Find where the given text appears and provide that cell's center as (x, y) coordinate. 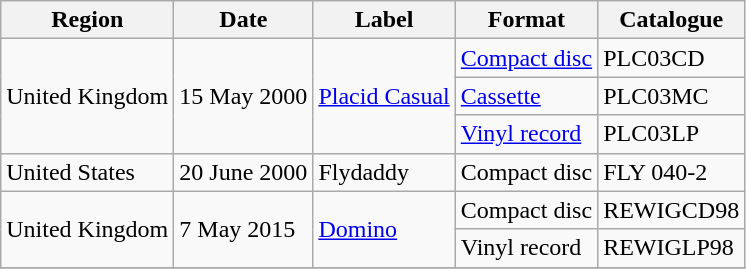
Flydaddy (384, 172)
REWIGLP98 (672, 248)
Region (88, 20)
Label (384, 20)
United States (88, 172)
Date (244, 20)
PLC03MC (672, 96)
20 June 2000 (244, 172)
7 May 2015 (244, 229)
PLC03CD (672, 58)
Cassette (526, 96)
15 May 2000 (244, 96)
REWIGCD98 (672, 210)
Catalogue (672, 20)
Placid Casual (384, 96)
Format (526, 20)
Domino (384, 229)
PLC03LP (672, 134)
FLY 040-2 (672, 172)
